Output the (x, y) coordinate of the center of the cell containing the given text.  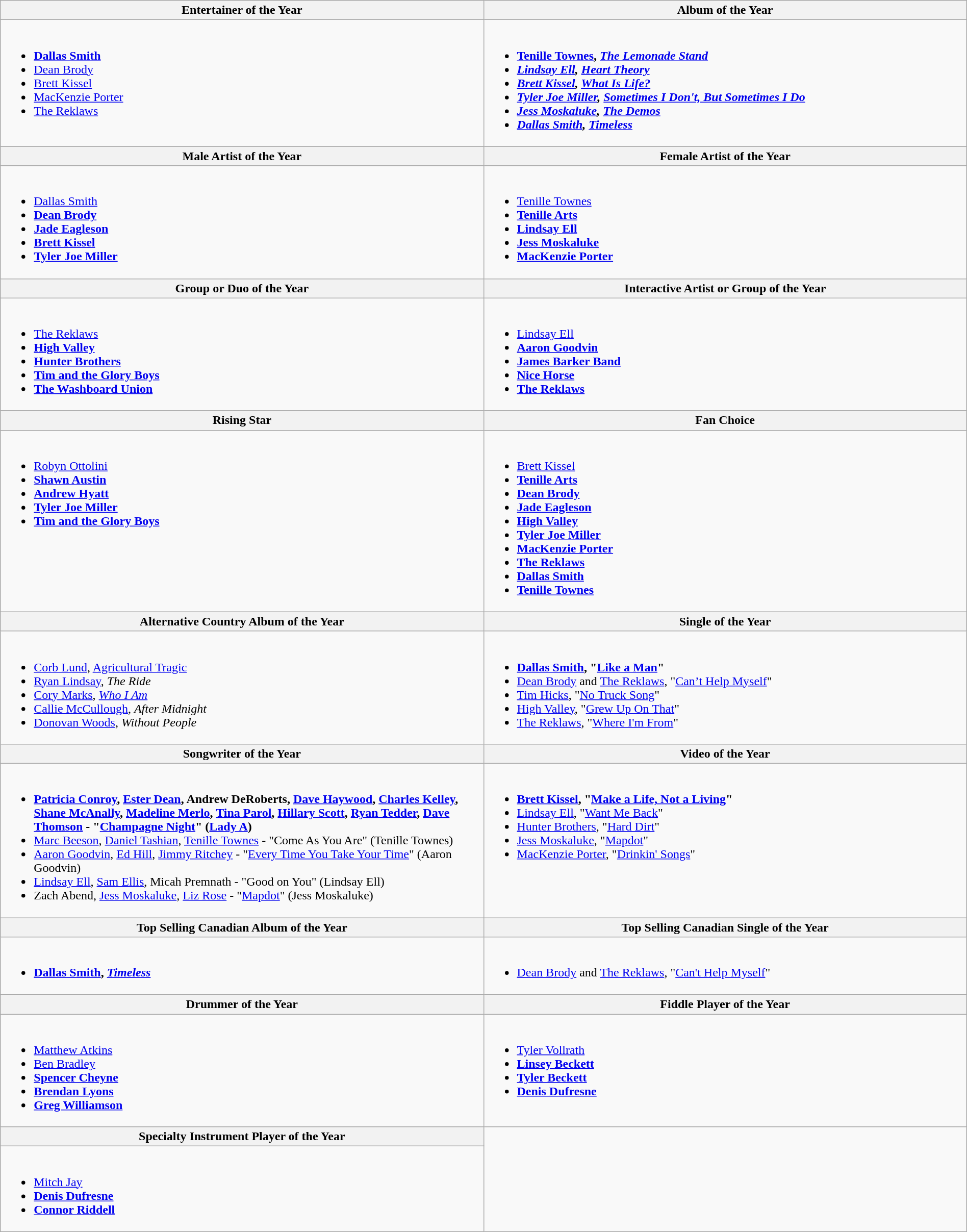
Alternative Country Album of the Year (242, 621)
Lindsay EllAaron GoodvinJames Barker BandNice HorseThe Reklaws (725, 354)
Tenille TownesTenille ArtsLindsay EllJess MoskalukeMacKenzie Porter (725, 222)
Group or Duo of the Year (242, 288)
Male Artist of the Year (242, 156)
Video of the Year (725, 753)
Fiddle Player of the Year (725, 1004)
Dallas SmithDean BrodyBrett KisselMacKenzie PorterThe Reklaws (242, 83)
Album of the Year (725, 10)
Interactive Artist or Group of the Year (725, 288)
Matthew Atkins Ben BradleySpencer CheyneBrendan LyonsGreg Williamson (242, 1070)
Dallas SmithDean BrodyJade EaglesonBrett KisselTyler Joe Miller (242, 222)
Mitch JayDenis DufresneConnor Riddell (242, 1189)
The ReklawsHigh ValleyHunter BrothersTim and the Glory BoysThe Washboard Union (242, 354)
Entertainer of the Year (242, 10)
Rising Star (242, 420)
Top Selling Canadian Single of the Year (725, 927)
Tyler VollrathLinsey BeckettTyler BeckettDenis Dufresne (725, 1070)
Fan Choice (725, 420)
Brett KisselTenille ArtsDean BrodyJade EaglesonHigh ValleyTyler Joe MillerMacKenzie PorterThe ReklawsDallas SmithTenille Townes (725, 521)
Top Selling Canadian Album of the Year (242, 927)
Single of the Year (725, 621)
Corb Lund, Agricultural TragicRyan Lindsay, The RideCory Marks, Who I AmCallie McCullough, After MidnightDonovan Woods, Without People (242, 688)
Robyn OttoliniShawn AustinAndrew HyattTyler Joe MillerTim and the Glory Boys (242, 521)
Specialty Instrument Player of the Year (242, 1137)
Dean Brody and The Reklaws, "Can't Help Myself" (725, 966)
Female Artist of the Year (725, 156)
Drummer of the Year (242, 1004)
Dallas Smith, Timeless (242, 966)
Songwriter of the Year (242, 753)
